Provide the (X, Y) coordinate of the cell's center where the given text is located.  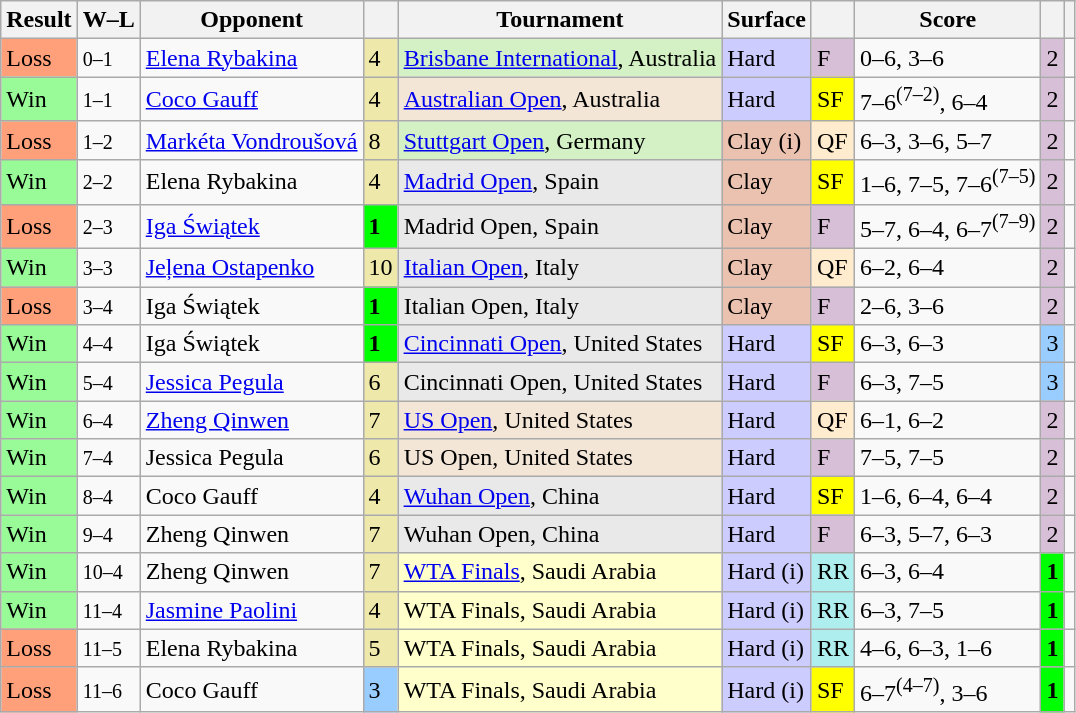
Markéta Vondroušová (252, 140)
4–6, 6–3, 1–6 (948, 648)
6–7(4–7), 3–6 (948, 690)
5–7, 6–4, 6–7(7–9) (948, 226)
6–1, 6–2 (948, 420)
2–6, 3–6 (948, 306)
11–6 (108, 690)
Australian Open, Australia (560, 100)
6–3, 6–3 (948, 344)
2–2 (108, 182)
7–4 (108, 458)
Stuttgart Open, Germany (560, 140)
1–2 (108, 140)
Opponent (252, 20)
10–4 (108, 572)
11–4 (108, 610)
2–3 (108, 226)
Surface (767, 20)
1–6, 7–5, 7–6(7–5) (948, 182)
0–6, 3–6 (948, 58)
Result (39, 20)
11–5 (108, 648)
1–1 (108, 100)
6–3, 6–4 (948, 572)
6–3, 5–7, 6–3 (948, 534)
4–4 (108, 344)
5 (380, 648)
8–4 (108, 496)
5–4 (108, 382)
6–2, 6–4 (948, 268)
Score (948, 20)
Jeļena Ostapenko (252, 268)
Clay (i) (767, 140)
3–3 (108, 268)
10 (380, 268)
1–6, 6–4, 6–4 (948, 496)
W–L (108, 20)
3–4 (108, 306)
7–5, 7–5 (948, 458)
0–1 (108, 58)
6–4 (108, 420)
9–4 (108, 534)
Brisbane International, Australia (560, 58)
7–6(7–2), 6–4 (948, 100)
8 (380, 140)
Tournament (560, 20)
Jasmine Paolini (252, 610)
6–3, 3–6, 5–7 (948, 140)
